Return [x, y] of the center of cell containing provided text 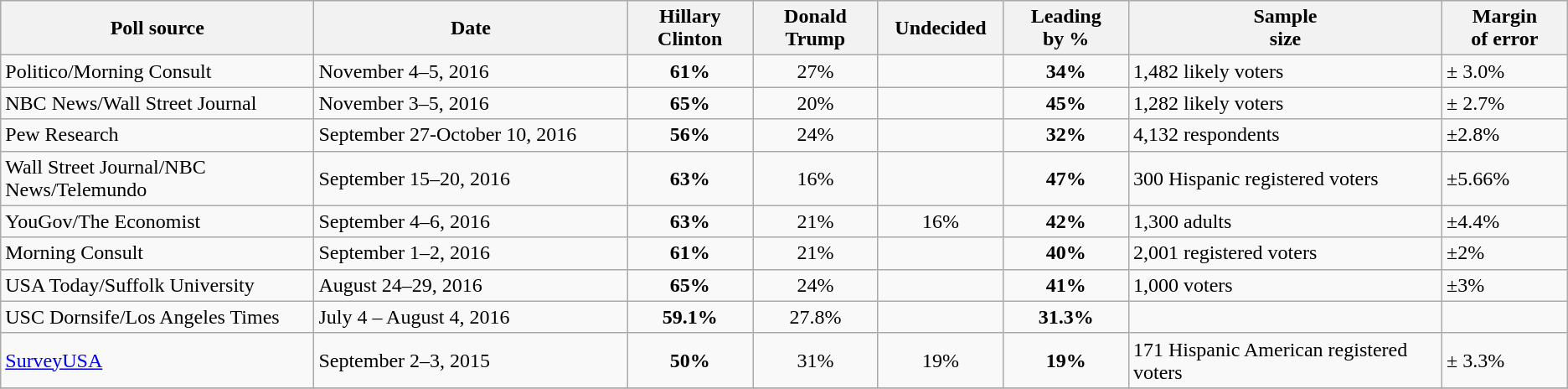
August 24–29, 2016 [471, 285]
USC Dornsife/Los Angeles Times [157, 317]
56% [690, 135]
± 3.0% [1505, 71]
2,001 registered voters [1285, 253]
Wall Street Journal/NBC News/Telemundo [157, 178]
Politico/Morning Consult [157, 71]
1,282 likely voters [1285, 103]
4,132 respondents [1285, 135]
47% [1066, 178]
20% [816, 103]
41% [1066, 285]
59.1% [690, 317]
300 Hispanic registered voters [1285, 178]
September 2–3, 2015 [471, 360]
32% [1066, 135]
31.3% [1066, 317]
Leadingby % [1066, 29]
NBC News/Wall Street Journal [157, 103]
±2% [1505, 253]
±2.8% [1505, 135]
Hillary Clinton [690, 29]
27.8% [816, 317]
November 4–5, 2016 [471, 71]
± 2.7% [1505, 103]
Date [471, 29]
September 1–2, 2016 [471, 253]
Donald Trump [816, 29]
Morning Consult [157, 253]
± 3.3% [1505, 360]
November 3–5, 2016 [471, 103]
SurveyUSA [157, 360]
Poll source [157, 29]
±5.66% [1505, 178]
September 4–6, 2016 [471, 221]
1,000 voters [1285, 285]
September 15–20, 2016 [471, 178]
45% [1066, 103]
Marginof error [1505, 29]
YouGov/The Economist [157, 221]
Samplesize [1285, 29]
50% [690, 360]
USA Today/Suffolk University [157, 285]
171 Hispanic American registered voters [1285, 360]
July 4 – August 4, 2016 [471, 317]
±4.4% [1505, 221]
1,482 likely voters [1285, 71]
Undecided [941, 29]
1,300 adults [1285, 221]
±3% [1505, 285]
27% [816, 71]
31% [816, 360]
34% [1066, 71]
September 27-October 10, 2016 [471, 135]
40% [1066, 253]
42% [1066, 221]
Pew Research [157, 135]
